Output the [X, Y] coordinate of the center of the cell containing the given text.  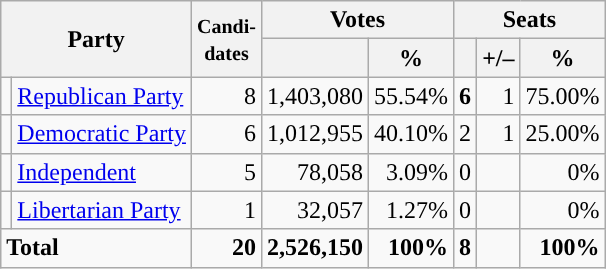
5 [226, 172]
Party [96, 39]
32,057 [314, 210]
25.00% [562, 134]
1.27% [412, 210]
Candi-dates [226, 39]
Democratic Party [102, 134]
Republican Party [102, 96]
Independent [102, 172]
75.00% [562, 96]
1,403,080 [314, 96]
40.10% [412, 134]
3.09% [412, 172]
55.54% [412, 96]
Votes [357, 20]
+/– [498, 58]
1,012,955 [314, 134]
Seats [530, 20]
2 [466, 134]
2,526,150 [314, 248]
Total [96, 248]
Libertarian Party [102, 210]
20 [226, 248]
78,058 [314, 172]
